Extract the (x, y) coordinate from the center of the cell holding the provided text.  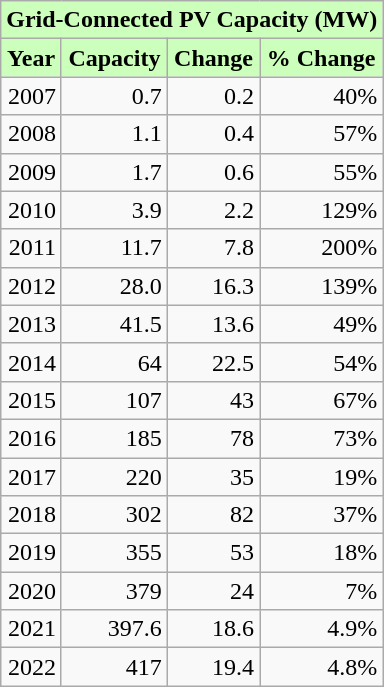
% Change (322, 58)
0.2 (213, 96)
11.7 (114, 248)
2013 (32, 324)
Capacity (114, 58)
24 (213, 591)
55% (322, 172)
397.6 (114, 629)
139% (322, 286)
220 (114, 477)
73% (322, 438)
82 (213, 515)
2009 (32, 172)
1.1 (114, 134)
35 (213, 477)
7.8 (213, 248)
2022 (32, 667)
2019 (32, 553)
2014 (32, 362)
37% (322, 515)
2.2 (213, 210)
67% (322, 400)
7% (322, 591)
54% (322, 362)
379 (114, 591)
2010 (32, 210)
41.5 (114, 324)
0.4 (213, 134)
2015 (32, 400)
19.4 (213, 667)
18.6 (213, 629)
0.7 (114, 96)
2008 (32, 134)
2007 (32, 96)
2018 (32, 515)
2012 (32, 286)
64 (114, 362)
16.3 (213, 286)
18% (322, 553)
2017 (32, 477)
2020 (32, 591)
417 (114, 667)
1.7 (114, 172)
200% (322, 248)
13.6 (213, 324)
49% (322, 324)
0.6 (213, 172)
Year (32, 58)
28.0 (114, 286)
2016 (32, 438)
107 (114, 400)
2011 (32, 248)
2021 (32, 629)
Grid-Connected PV Capacity (MW) (192, 20)
43 (213, 400)
22.5 (213, 362)
40% (322, 96)
302 (114, 515)
129% (322, 210)
57% (322, 134)
355 (114, 553)
Change (213, 58)
78 (213, 438)
185 (114, 438)
19% (322, 477)
4.8% (322, 667)
53 (213, 553)
3.9 (114, 210)
4.9% (322, 629)
